Find where the given text appears and provide that cell's center as [x, y] coordinate. 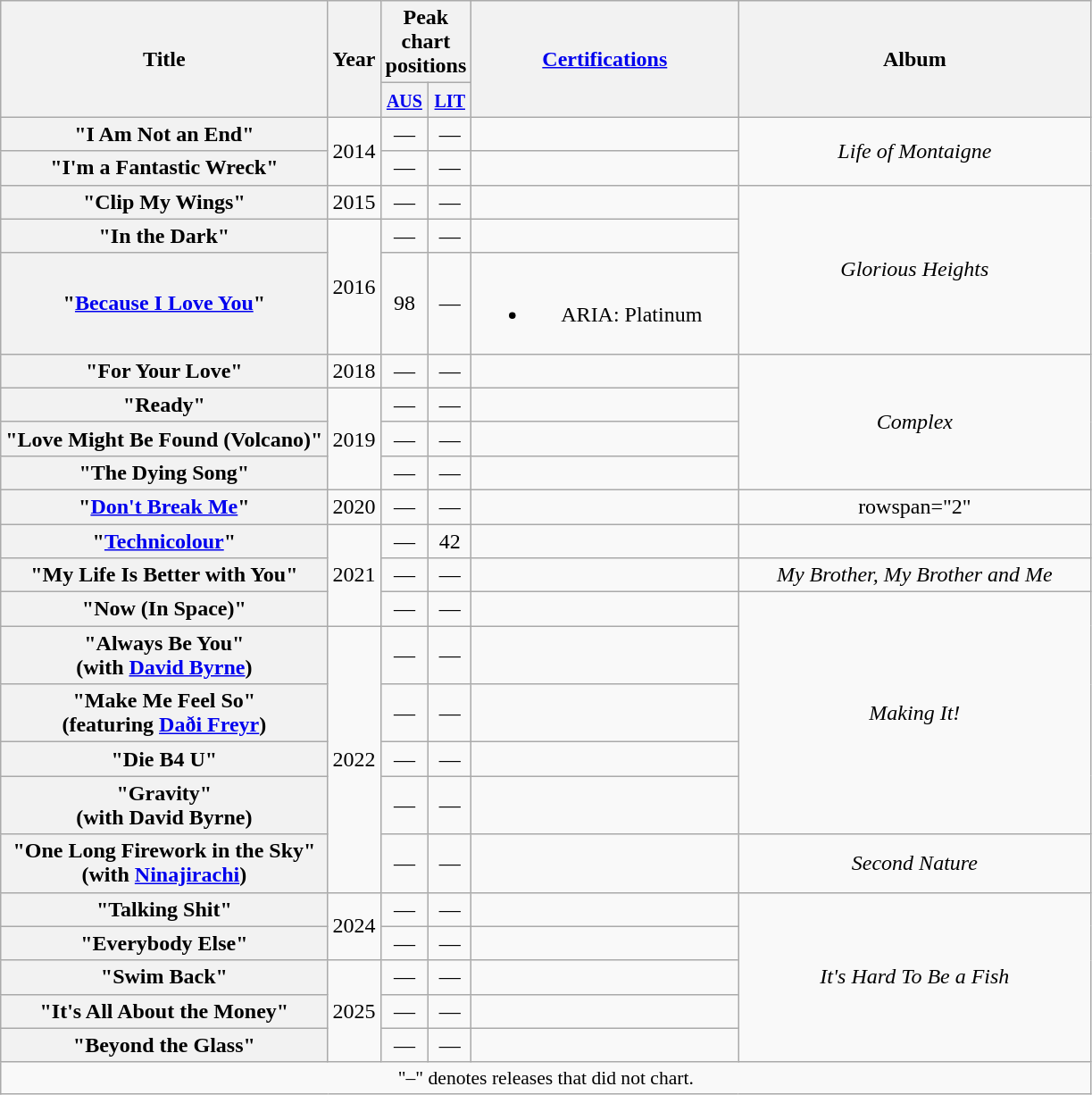
"Swim Back" [164, 977]
It's Hard To Be a Fish [914, 977]
"–" denotes releases that did not chart. [546, 1078]
"Always Be You" (with David Byrne) [164, 656]
LIT [450, 100]
"Gravity"(with David Byrne) [164, 806]
"Make Me Feel So" (featuring Daði Freyr) [164, 713]
Peakchartpositions [426, 42]
Album [914, 59]
98 [404, 304]
"It's All About the Money" [164, 1011]
"In the Dark" [164, 236]
2020 [354, 506]
"Ready" [164, 405]
"I'm a Fantastic Wreck" [164, 168]
2014 [354, 151]
"My Life Is Better with You" [164, 575]
"Talking Shit" [164, 909]
"The Dying Song" [164, 472]
2025 [354, 1011]
ARIA: Platinum [605, 304]
"For Your Love" [164, 371]
Title [164, 59]
2018 [354, 371]
"Beyond the Glass" [164, 1045]
rowspan="2" [914, 506]
"Technicolour" [164, 540]
2021 [354, 574]
Second Nature [914, 863]
Glorious Heights [914, 270]
Making It! [914, 713]
2015 [354, 202]
"Die B4 U" [164, 759]
Year [354, 59]
"Because I Love You" [164, 304]
My Brother, My Brother and Me [914, 575]
2019 [354, 439]
Certifications [605, 59]
"Don't Break Me" [164, 506]
"Now (In Space)" [164, 609]
Life of Montaigne [914, 151]
Complex [914, 422]
"I Am Not an End" [164, 134]
"One Long Firework in the Sky"(with Ninajirachi) [164, 863]
2022 [354, 759]
"Clip My Wings" [164, 202]
2016 [354, 286]
2024 [354, 926]
"Love Might Be Found (Volcano)" [164, 439]
"Everybody Else" [164, 943]
42 [450, 540]
AUS [404, 100]
